Extract the (X, Y) coordinate from the center of the cell holding the provided text.  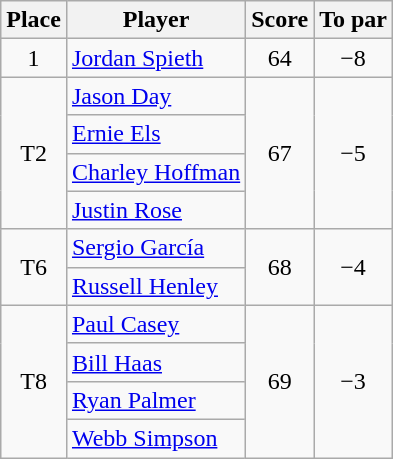
Score (280, 20)
To par (354, 20)
−3 (354, 381)
Jason Day (156, 96)
Sergio García (156, 248)
Bill Haas (156, 362)
Russell Henley (156, 286)
Ernie Els (156, 134)
Ryan Palmer (156, 400)
−8 (354, 58)
1 (34, 58)
Justin Rose (156, 210)
Player (156, 20)
T6 (34, 267)
68 (280, 267)
−5 (354, 153)
Place (34, 20)
Jordan Spieth (156, 58)
67 (280, 153)
69 (280, 381)
64 (280, 58)
Webb Simpson (156, 438)
Charley Hoffman (156, 172)
−4 (354, 267)
T2 (34, 153)
T8 (34, 381)
Paul Casey (156, 324)
